Pinpoint the cell where the given text exists, returning its (X, Y) midpoint coordinate. 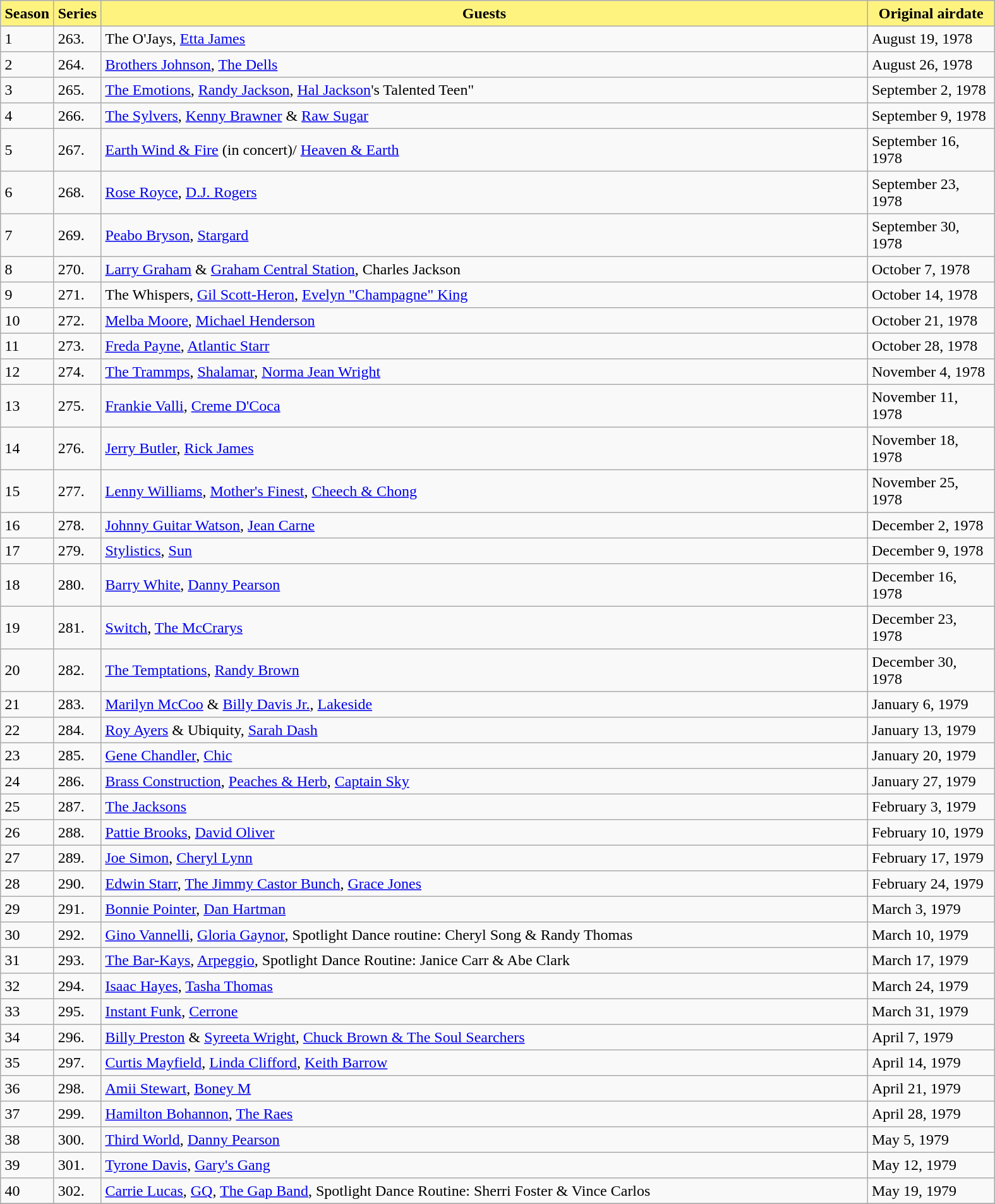
Johnny Guitar Watson, Jean Carne (485, 525)
25 (27, 806)
11 (27, 346)
19 (27, 628)
November 25, 1978 (931, 491)
291. (77, 909)
280. (77, 585)
297. (77, 1062)
The Jacksons (485, 806)
August 19, 1978 (931, 39)
264. (77, 64)
269. (77, 235)
The Emotions, Randy Jackson, Hal Jackson's Talented Teen" (485, 90)
9 (27, 295)
April 21, 1979 (931, 1088)
2 (27, 64)
286. (77, 781)
278. (77, 525)
Guests (485, 13)
Amii Stewart, Boney M (485, 1088)
284. (77, 730)
296. (77, 1037)
34 (27, 1037)
295. (77, 1011)
20 (27, 671)
275. (77, 406)
18 (27, 585)
November 11, 1978 (931, 406)
April 28, 1979 (931, 1114)
May 19, 1979 (931, 1191)
13 (27, 406)
17 (27, 550)
29 (27, 909)
267. (77, 150)
31 (27, 960)
Switch, The McCrarys (485, 628)
4 (27, 116)
The Bar-Kays, Arpeggio, Spotlight Dance Routine: Janice Carr & Abe Clark (485, 960)
March 24, 1979 (931, 986)
Melba Moore, Michael Henderson (485, 320)
October 28, 1978 (931, 346)
January 6, 1979 (931, 704)
December 2, 1978 (931, 525)
Larry Graham & Graham Central Station, Charles Jackson (485, 269)
Instant Funk, Cerrone (485, 1011)
The O'Jays, Etta James (485, 39)
December 16, 1978 (931, 585)
283. (77, 704)
Barry White, Danny Pearson (485, 585)
May 5, 1979 (931, 1140)
December 9, 1978 (931, 550)
290. (77, 884)
September 23, 1978 (931, 193)
December 30, 1978 (931, 671)
8 (27, 269)
293. (77, 960)
266. (77, 116)
February 24, 1979 (931, 884)
16 (27, 525)
32 (27, 986)
6 (27, 193)
Edwin Starr, The Jimmy Castor Bunch, Grace Jones (485, 884)
Carrie Lucas, GQ, The Gap Band, Spotlight Dance Routine: Sherri Foster & Vince Carlos (485, 1191)
27 (27, 858)
February 10, 1979 (931, 832)
26 (27, 832)
12 (27, 372)
Brass Construction, Peaches & Herb, Captain Sky (485, 781)
289. (77, 858)
Frankie Valli, Creme D'Coca (485, 406)
Lenny Williams, Mother's Finest, Cheech & Chong (485, 491)
October 21, 1978 (931, 320)
February 3, 1979 (931, 806)
Peabo Bryson, Stargard (485, 235)
33 (27, 1011)
Earth Wind & Fire (in concert)/ Heaven & Earth (485, 150)
March 10, 1979 (931, 935)
302. (77, 1191)
285. (77, 755)
36 (27, 1088)
14 (27, 449)
Season (27, 13)
Rose Royce, D.J. Rogers (485, 193)
Billy Preston & Syreeta Wright, Chuck Brown & The Soul Searchers (485, 1037)
292. (77, 935)
Original airdate (931, 13)
301. (77, 1165)
282. (77, 671)
Curtis Mayfield, Linda Clifford, Keith Barrow (485, 1062)
September 9, 1978 (931, 116)
The Whispers, Gil Scott-Heron, Evelyn "Champagne" King (485, 295)
279. (77, 550)
November 4, 1978 (931, 372)
November 18, 1978 (931, 449)
15 (27, 491)
277. (77, 491)
October 14, 1978 (931, 295)
Marilyn McCoo & Billy Davis Jr., Lakeside (485, 704)
January 13, 1979 (931, 730)
263. (77, 39)
40 (27, 1191)
Bonnie Pointer, Dan Hartman (485, 909)
May 12, 1979 (931, 1165)
30 (27, 935)
Tyrone Davis, Gary's Gang (485, 1165)
24 (27, 781)
265. (77, 90)
March 17, 1979 (931, 960)
September 2, 1978 (931, 90)
288. (77, 832)
Jerry Butler, Rick James (485, 449)
April 14, 1979 (931, 1062)
7 (27, 235)
300. (77, 1140)
March 31, 1979 (931, 1011)
28 (27, 884)
271. (77, 295)
273. (77, 346)
10 (27, 320)
35 (27, 1062)
Gene Chandler, Chic (485, 755)
Hamilton Bohannon, The Raes (485, 1114)
Stylistics, Sun (485, 550)
5 (27, 150)
Freda Payne, Atlantic Starr (485, 346)
August 26, 1978 (931, 64)
268. (77, 193)
December 23, 1978 (931, 628)
Isaac Hayes, Tasha Thomas (485, 986)
299. (77, 1114)
Gino Vannelli, Gloria Gaynor, Spotlight Dance routine: Cheryl Song & Randy Thomas (485, 935)
April 7, 1979 (931, 1037)
September 16, 1978 (931, 150)
21 (27, 704)
39 (27, 1165)
Series (77, 13)
The Sylvers, Kenny Brawner & Raw Sugar (485, 116)
February 17, 1979 (931, 858)
The Temptations, Randy Brown (485, 671)
287. (77, 806)
January 20, 1979 (931, 755)
March 3, 1979 (931, 909)
38 (27, 1140)
270. (77, 269)
Brothers Johnson, The Dells (485, 64)
298. (77, 1088)
22 (27, 730)
3 (27, 90)
The Trammps, Shalamar, Norma Jean Wright (485, 372)
272. (77, 320)
January 27, 1979 (931, 781)
Roy Ayers & Ubiquity, Sarah Dash (485, 730)
September 30, 1978 (931, 235)
1 (27, 39)
Third World, Danny Pearson (485, 1140)
37 (27, 1114)
276. (77, 449)
Pattie Brooks, David Oliver (485, 832)
Joe Simon, Cheryl Lynn (485, 858)
October 7, 1978 (931, 269)
281. (77, 628)
274. (77, 372)
294. (77, 986)
23 (27, 755)
